Extract the [X, Y] coordinate from the center of the cell holding the provided text.  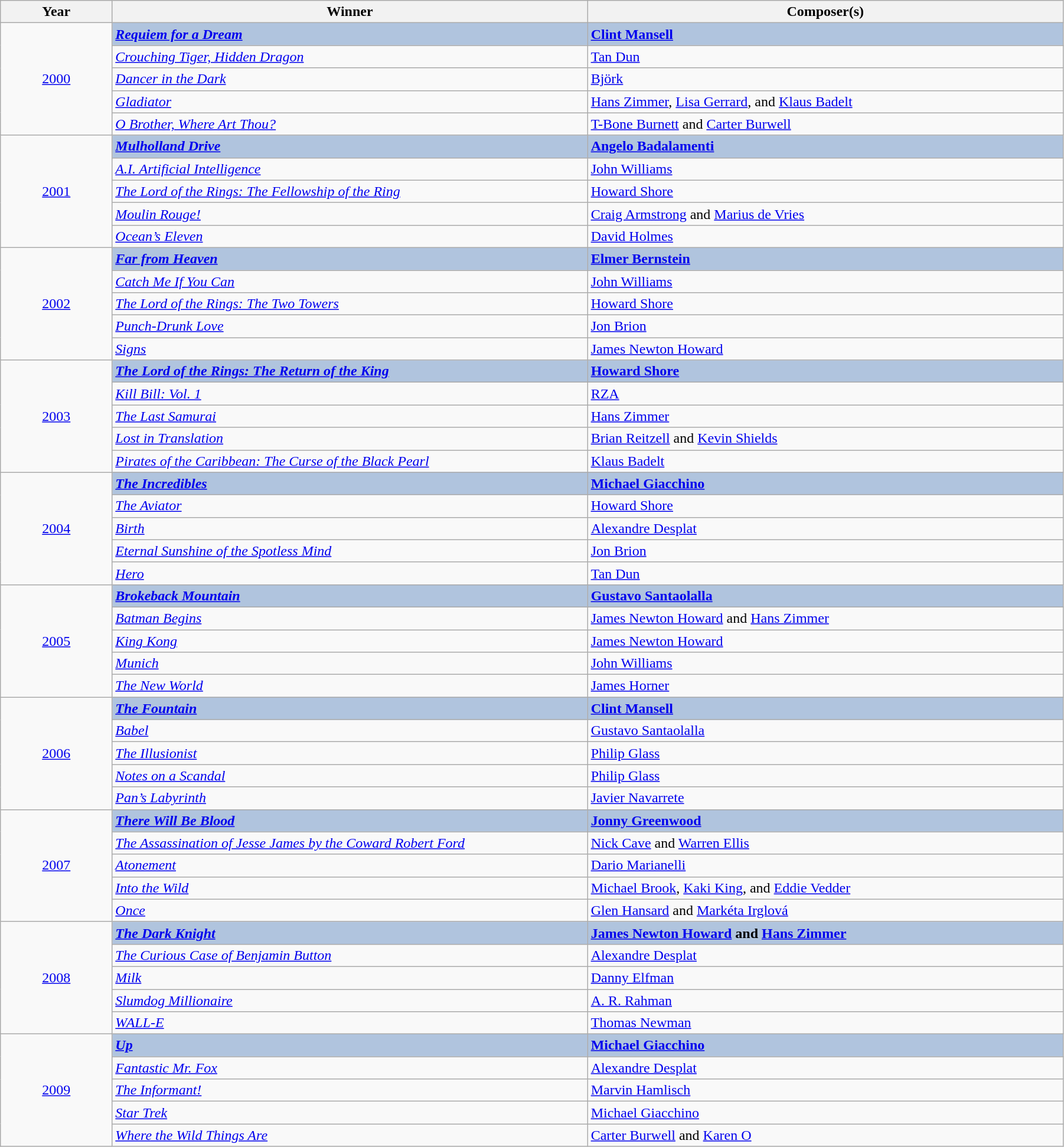
Crouching Tiger, Hidden Dragon [350, 57]
Michael Brook, Kaki King, and Eddie Vedder [825, 888]
Atonement [350, 865]
James Horner [825, 686]
The Lord of the Rings: The Fellowship of the Ring [350, 191]
Hans Zimmer, Lisa Gerrard, and Klaus Badelt [825, 102]
2006 [57, 753]
Klaus Badelt [825, 461]
Dancer in the Dark [350, 79]
Kill Bill: Vol. 1 [350, 394]
The Fountain [350, 708]
There Will Be Blood [350, 821]
David Holmes [825, 236]
The Incredibles [350, 483]
Into the Wild [350, 888]
Marvin Hamlisch [825, 1090]
2005 [57, 641]
King Kong [350, 641]
Elmer Bernstein [825, 259]
Catch Me If You Can [350, 282]
The Lord of the Rings: The Two Towers [350, 304]
The Curious Case of Benjamin Button [350, 955]
Mulholland Drive [350, 146]
Birth [350, 528]
A.I. Artificial Intelligence [350, 169]
Slumdog Millionaire [350, 1001]
The Lord of the Rings: The Return of the King [350, 371]
Milk [350, 978]
Jonny Greenwood [825, 821]
Nick Cave and Warren Ellis [825, 843]
Fantastic Mr. Fox [350, 1068]
Javier Navarrete [825, 798]
Notes on a Scandal [350, 776]
Brian Reitzell and Kevin Shields [825, 439]
Hero [350, 573]
2000 [57, 79]
2001 [57, 191]
Munich [350, 664]
WALL-E [350, 1023]
Hans Zimmer [825, 416]
T-Bone Burnett and Carter Burwell [825, 124]
Where the Wild Things Are [350, 1135]
Carter Burwell and Karen O [825, 1135]
O Brother, Where Art Thou? [350, 124]
Year [57, 12]
Signs [350, 349]
2004 [57, 528]
The Assassination of Jesse James by the Coward Robert Ford [350, 843]
Once [350, 910]
Moulin Rouge! [350, 214]
RZA [825, 394]
Eternal Sunshine of the Spotless Mind [350, 551]
Lost in Translation [350, 439]
The Last Samurai [350, 416]
The Illusionist [350, 753]
The Informant! [350, 1090]
Star Trek [350, 1113]
Punch-Drunk Love [350, 326]
Up [350, 1045]
Ocean’s Eleven [350, 236]
2008 [57, 978]
Danny Elfman [825, 978]
Winner [350, 12]
Brokeback Mountain [350, 596]
Pan’s Labyrinth [350, 798]
Dario Marianelli [825, 865]
Craig Armstrong and Marius de Vries [825, 214]
The Dark Knight [350, 933]
Composer(s) [825, 12]
Gladiator [350, 102]
Björk [825, 79]
Pirates of the Caribbean: The Curse of the Black Pearl [350, 461]
The New World [350, 686]
Babel [350, 731]
Glen Hansard and Markéta Irglová [825, 910]
2002 [57, 303]
Far from Heaven [350, 259]
A. R. Rahman [825, 1001]
Batman Begins [350, 618]
Thomas Newman [825, 1023]
2003 [57, 416]
Requiem for a Dream [350, 34]
Angelo Badalamenti [825, 146]
The Aviator [350, 506]
2009 [57, 1090]
2007 [57, 865]
